Locate the cell with the specified text and output its (x, y) center coordinate. 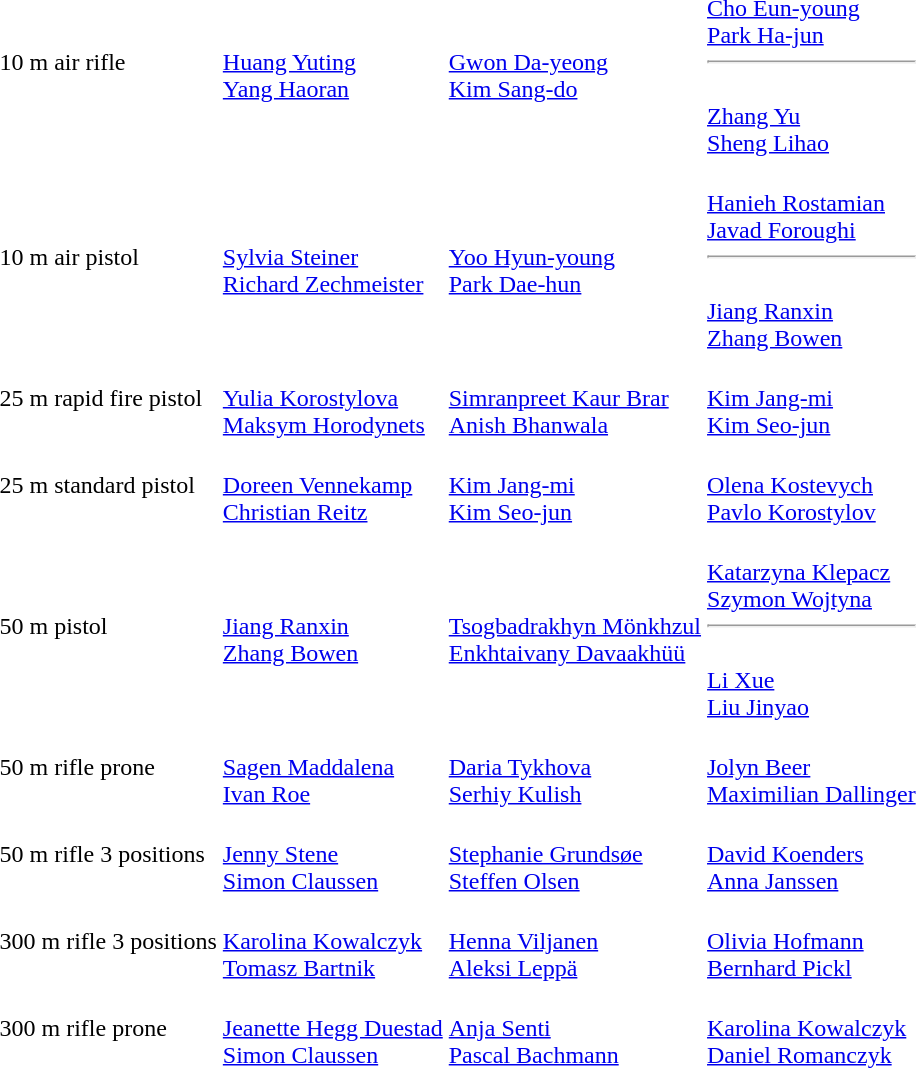
Karolina KowalczykTomasz Bartnik (332, 941)
Yoo Hyun-youngPark Dae-hun (574, 257)
Stephanie GrundsøeSteffen Olsen (574, 854)
Henna ViljanenAleksi Leppä (574, 941)
Jiang RanxinZhang Bowen (332, 626)
Yulia KorostylovaMaksym Horodynets (332, 398)
Sylvia SteinerRichard Zechmeister (332, 257)
Tsogbadrakhyn MönkhzulEnkhtaivany Davaakhüü (574, 626)
Kim Jang-miKim Seo-jun (574, 485)
Daria TykhovaSerhiy Kulish (574, 767)
Doreen VennekampChristian Reitz (332, 485)
Jenny SteneSimon Claussen (332, 854)
Sagen MaddalenaIvan Roe (332, 767)
Simranpreet Kaur BrarAnish Bhanwala (574, 398)
